Identify which cell holds the provided text, then report its [x, y] central coordinate. 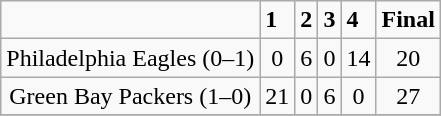
4 [358, 20]
27 [408, 96]
Philadelphia Eagles (0–1) [130, 58]
1 [278, 20]
Final [408, 20]
14 [358, 58]
Green Bay Packers (1–0) [130, 96]
21 [278, 96]
3 [330, 20]
20 [408, 58]
2 [306, 20]
